Output the [x, y] coordinate of the center of the cell containing the given text.  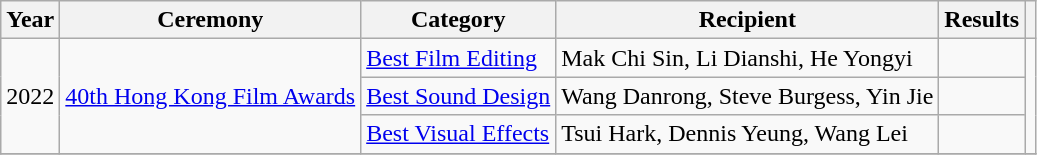
Wang Danrong, Steve Burgess, Yin Jie [748, 96]
Year [30, 20]
Results [982, 20]
Tsui Hark, Dennis Yeung, Wang Lei [748, 134]
Mak Chi Sin, Li Dianshi, He Yongyi [748, 58]
Best Film Editing [458, 58]
Recipient [748, 20]
40th Hong Kong Film Awards [210, 96]
Best Visual Effects [458, 134]
Ceremony [210, 20]
2022 [30, 96]
Best Sound Design [458, 96]
Category [458, 20]
